Identify which cell holds the provided text, then report its (x, y) central coordinate. 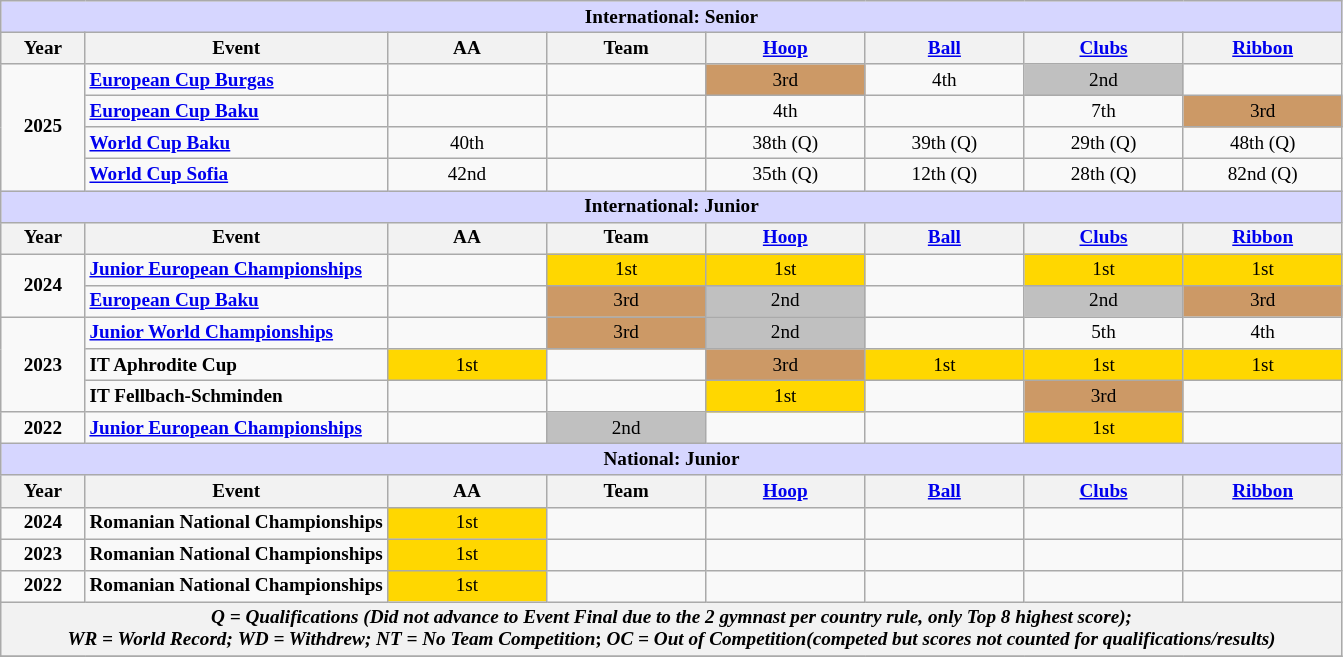
12th (Q) (944, 175)
7th (1104, 111)
European Cup Burgas (236, 80)
National: Junior (672, 460)
48th (Q) (1262, 143)
International: Senior (672, 17)
World Cup Baku (236, 143)
42nd (466, 175)
2025 (43, 128)
IT Aphrodite Cup (236, 365)
39th (Q) (944, 143)
IT Fellbach-Schminden (236, 396)
82nd (Q) (1262, 175)
35th (Q) (786, 175)
40th (466, 143)
Junior World Championships (236, 333)
29th (Q) (1104, 143)
International: Junior (672, 206)
28th (Q) (1104, 175)
5th (1104, 333)
World Cup Sofia (236, 175)
38th (Q) (786, 143)
